Identify which cell holds the provided text, then report its [X, Y] central coordinate. 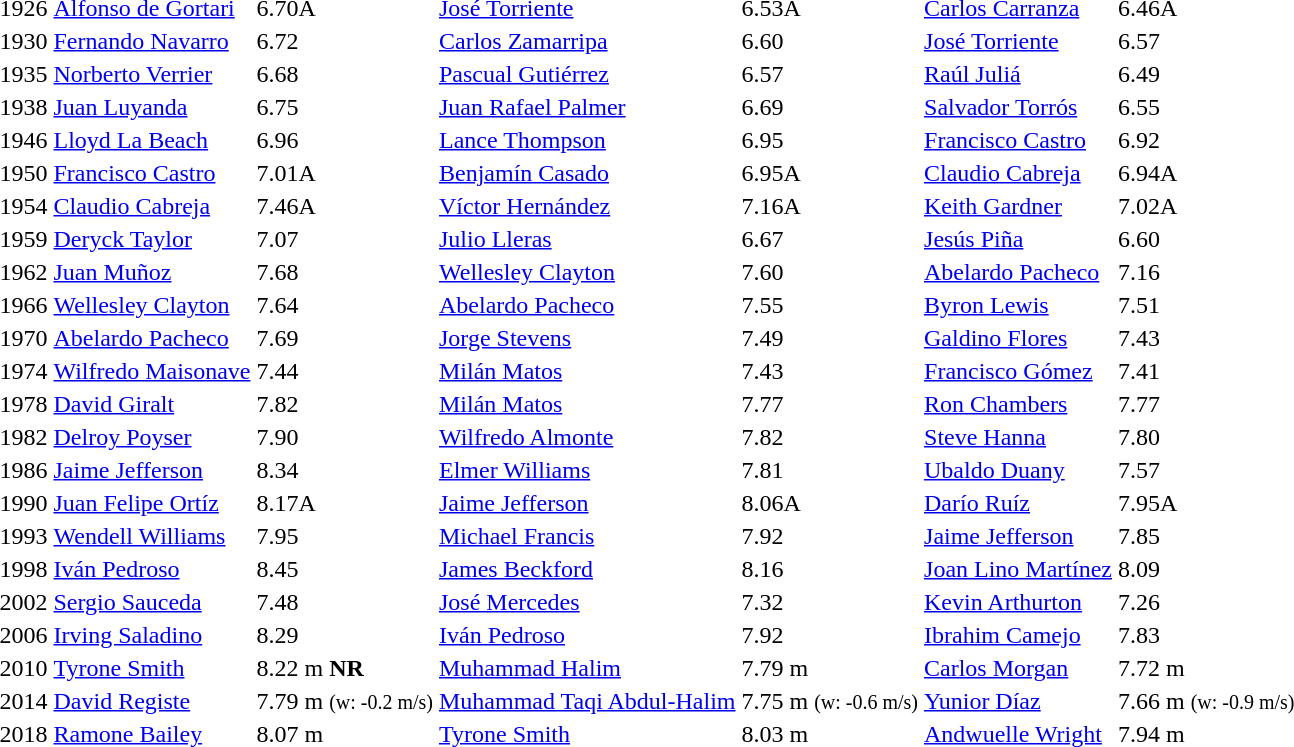
Deryck Taylor [152, 239]
José Mercedes [588, 602]
7.55 [830, 305]
Kevin Arthurton [1018, 602]
Juan Rafael Palmer [588, 107]
8.06A [830, 503]
8.29 [345, 635]
7.44 [345, 371]
Fernando Navarro [152, 41]
7.07 [345, 239]
Carlos Zamarripa [588, 41]
8.22 m NR [345, 668]
7.95 [345, 536]
Pascual Gutiérrez [588, 74]
Ron Chambers [1018, 404]
Wilfredo Almonte [588, 437]
Juan Muñoz [152, 272]
José Torriente [1018, 41]
Tyrone Smith [152, 668]
Irving Saladino [152, 635]
7.01A [345, 173]
Juan Felipe Ortíz [152, 503]
James Beckford [588, 569]
7.49 [830, 338]
Julio Lleras [588, 239]
Joan Lino Martínez [1018, 569]
6.95 [830, 140]
Sergio Sauceda [152, 602]
Juan Luyanda [152, 107]
Michael Francis [588, 536]
7.46A [345, 206]
Jesús Piña [1018, 239]
Carlos Morgan [1018, 668]
8.45 [345, 569]
6.68 [345, 74]
Lance Thompson [588, 140]
7.64 [345, 305]
Víctor Hernández [588, 206]
8.16 [830, 569]
7.69 [345, 338]
6.67 [830, 239]
6.95A [830, 173]
7.48 [345, 602]
7.77 [830, 404]
7.16A [830, 206]
6.96 [345, 140]
6.60 [830, 41]
7.43 [830, 371]
Muhammad Taqi Abdul-Halim [588, 701]
Wilfredo Maisonave [152, 371]
7.81 [830, 470]
Muhammad Halim [588, 668]
6.69 [830, 107]
David Giralt [152, 404]
7.79 m [830, 668]
Lloyd La Beach [152, 140]
7.90 [345, 437]
7.75 m (w: -0.6 m/s) [830, 701]
6.72 [345, 41]
6.75 [345, 107]
Wendell Williams [152, 536]
Francisco Gómez [1018, 371]
David Registe [152, 701]
6.57 [830, 74]
Norberto Verrier [152, 74]
7.79 m (w: -0.2 m/s) [345, 701]
Keith Gardner [1018, 206]
Elmer Williams [588, 470]
Byron Lewis [1018, 305]
Delroy Poyser [152, 437]
Ibrahim Camejo [1018, 635]
Galdino Flores [1018, 338]
Raúl Juliá [1018, 74]
8.17A [345, 503]
7.32 [830, 602]
Darío Ruíz [1018, 503]
Jorge Stevens [588, 338]
Yunior Díaz [1018, 701]
Steve Hanna [1018, 437]
7.60 [830, 272]
Benjamín Casado [588, 173]
7.68 [345, 272]
Ubaldo Duany [1018, 470]
Salvador Torrós [1018, 107]
8.34 [345, 470]
